Output the [X, Y] coordinate of the center of the cell containing the given text.  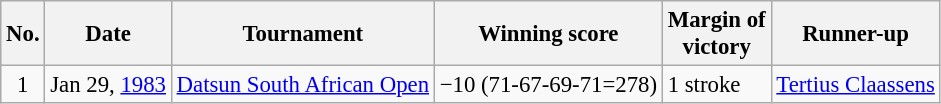
Winning score [548, 34]
Tournament [302, 34]
Jan 29, 1983 [108, 85]
Datsun South African Open [302, 85]
1 [23, 85]
No. [23, 34]
−10 (71-67-69-71=278) [548, 85]
1 stroke [716, 85]
Date [108, 34]
Tertius Claassens [856, 85]
Runner-up [856, 34]
Margin ofvictory [716, 34]
